Return the (x, y) coordinate for the center point of the cell that contains the specified text.  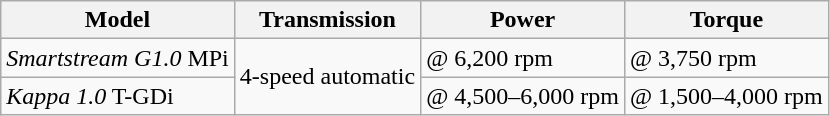
@ 1,500–4,000 rpm (726, 96)
@ 3,750 rpm (726, 58)
Torque (726, 20)
@ 4,500–6,000 rpm (523, 96)
Transmission (327, 20)
Kappa 1.0 T-GDi (118, 96)
Power (523, 20)
@ 6,200 rpm (523, 58)
Smartstream G1.0 MPi (118, 58)
4-speed automatic (327, 77)
Model (118, 20)
